Extract the [X, Y] coordinate from the center of the cell holding the provided text.  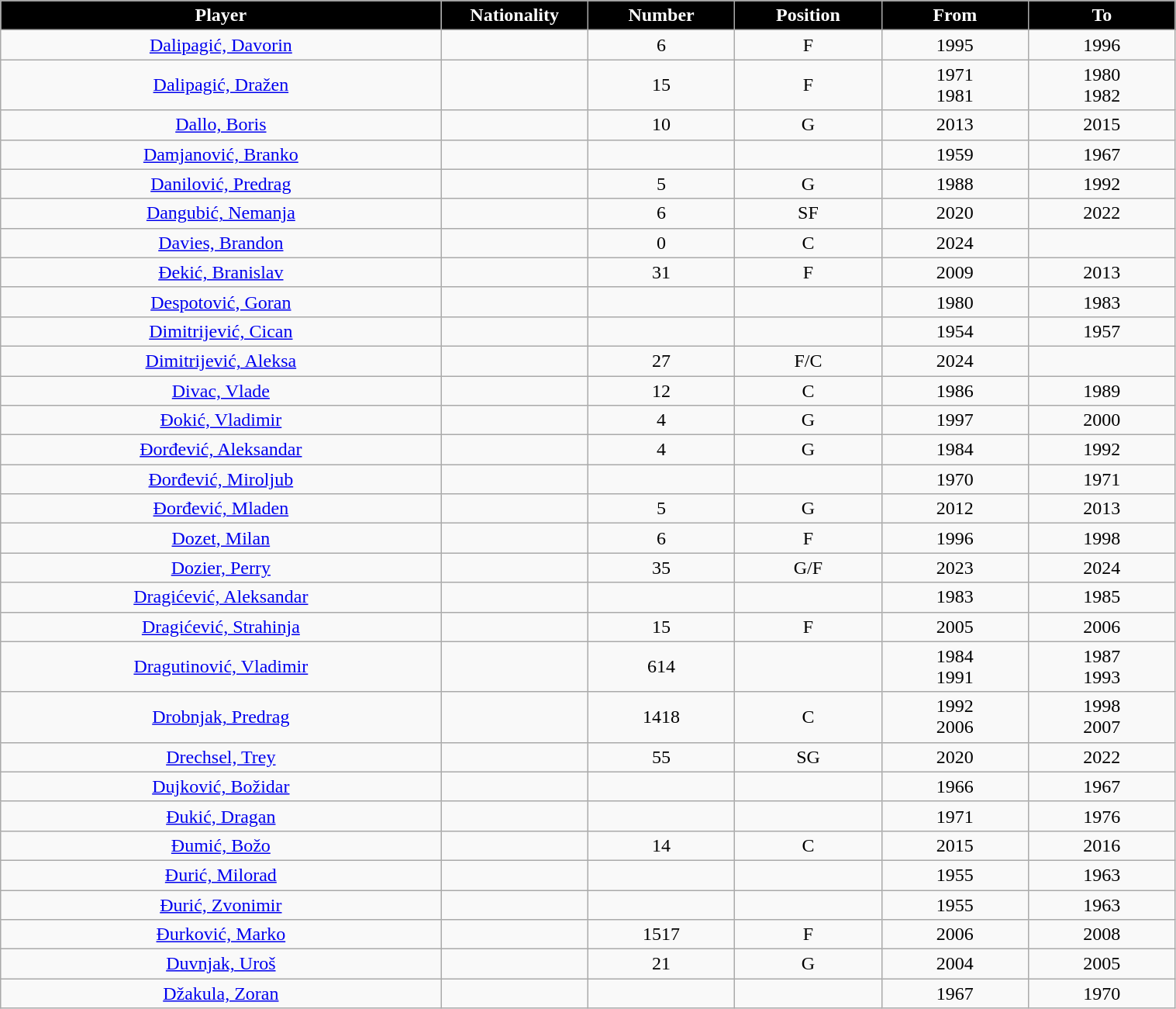
Position [808, 16]
Danilović, Predrag [221, 184]
10 [660, 125]
12 [660, 390]
Đorđević, Aleksandar [221, 450]
Drechsel, Trey [221, 757]
Đekić, Branislav [221, 272]
Dallo, Boris [221, 125]
19841991 [955, 667]
G/F [808, 568]
Dozet, Milan [221, 538]
Đorđević, Miroljub [221, 479]
35 [660, 568]
1517 [660, 935]
1985 [1102, 597]
Number [660, 16]
1966 [955, 786]
2023 [955, 568]
1997 [955, 420]
Džakula, Zoran [221, 993]
Dragićević, Strahinja [221, 627]
2008 [1102, 935]
1995 [955, 45]
Davies, Brandon [221, 243]
Despotović, Goran [221, 302]
Dimitrijević, Aleksa [221, 361]
1986 [955, 390]
To [1102, 16]
Dujković, Božidar [221, 786]
Dragićević, Aleksandar [221, 597]
55 [660, 757]
Đurković, Marko [221, 935]
1954 [955, 331]
1988 [955, 184]
Dangubić, Nemanja [221, 213]
19982007 [1102, 717]
14 [660, 845]
Drobnjak, Predrag [221, 717]
SF [808, 213]
Player [221, 16]
Dalipagić, Dražen [221, 85]
19711981 [955, 85]
1976 [1102, 816]
21 [660, 964]
1959 [955, 154]
SG [808, 757]
1957 [1102, 331]
2016 [1102, 845]
Divac, Vlade [221, 390]
Duvnjak, Uroš [221, 964]
1989 [1102, 390]
0 [660, 243]
1418 [660, 717]
19871993 [1102, 667]
1998 [1102, 538]
31 [660, 272]
Đokić, Vladimir [221, 420]
2012 [955, 509]
Dragutinović, Vladimir [221, 667]
Nationality [515, 16]
Đukić, Dragan [221, 816]
2004 [955, 964]
From [955, 16]
2000 [1102, 420]
Đumić, Božo [221, 845]
1984 [955, 450]
19801982 [1102, 85]
1980 [955, 302]
F/C [808, 361]
Đurić, Milorad [221, 875]
Damjanović, Branko [221, 154]
Đurić, Zvonimir [221, 905]
19922006 [955, 717]
614 [660, 667]
27 [660, 361]
Dimitrijević, Cican [221, 331]
2009 [955, 272]
Đorđević, Mladen [221, 509]
Dozier, Perry [221, 568]
Dalipagić, Davorin [221, 45]
